Locate the cell with the specified text and output its (X, Y) center coordinate. 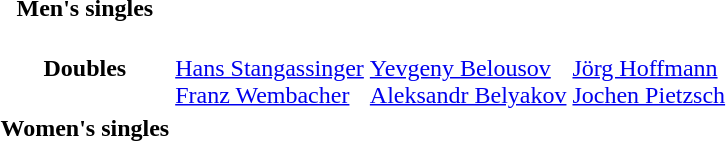
Hans StangassingerFranz Wembacher (270, 68)
Yevgeny BelousovAleksandr Belyakov (468, 68)
